Scan for the cell matching the given text and deliver its (X, Y) coordinate at center. 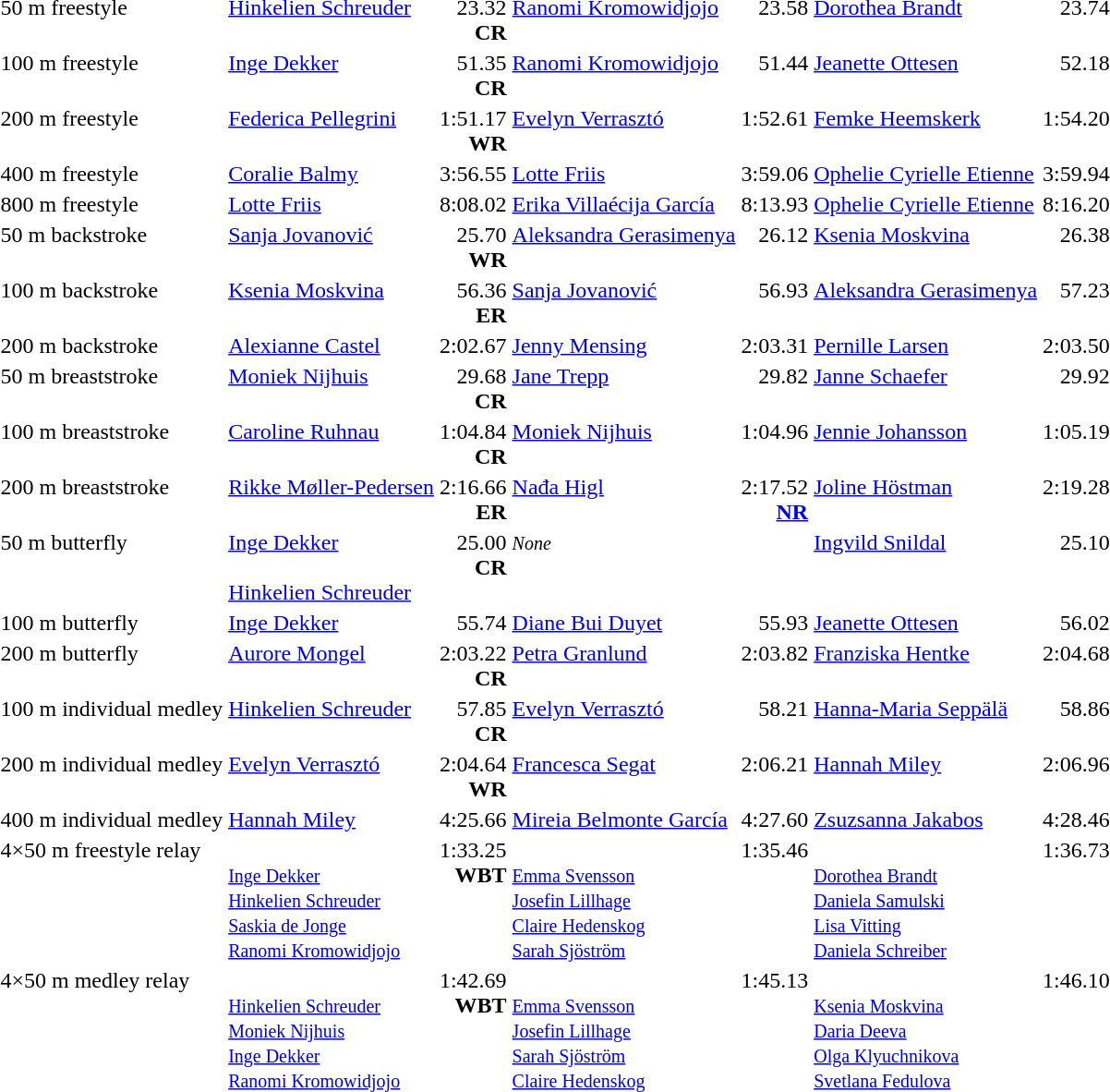
Jennie Johansson (925, 443)
29.68CR (473, 388)
Janne Schaefer (925, 388)
Petra Granlund (624, 665)
Francesca Segat (624, 776)
Caroline Ruhnau (332, 443)
8:13.93 (775, 204)
3:59.06 (775, 174)
2:16.66ER (473, 499)
51.44 (775, 76)
51.35CR (473, 76)
26.12 (775, 248)
Hanna-Maria Seppälä (925, 721)
Zsuzsanna Jakabos (925, 819)
Inge DekkerHinkelien Schreuder (332, 567)
Jenny Mensing (624, 346)
25.70WR (473, 248)
Erika Villaécija García (624, 204)
29.82 (775, 388)
Coralie Balmy (332, 174)
1:35.46 (775, 900)
Alexianne Castel (332, 346)
2:03.31 (775, 346)
2:06.21 (775, 776)
None (624, 567)
Rikke Møller-Pedersen (332, 499)
Franziska Hentke (925, 665)
Hinkelien Schreuder (332, 721)
2:03.82 (775, 665)
Ranomi Kromowidjojo (624, 76)
Femke Heemskerk (925, 131)
25.00CR (473, 567)
Diane Bui Duyet (624, 623)
Mireia Belmonte García (624, 819)
3:56.55 (473, 174)
1:04.84CR (473, 443)
Dorothea BrandtDaniela SamulskiLisa VittingDaniela Schreiber (925, 900)
2:17.52NR (775, 499)
Emma SvenssonJosefin LillhageClaire HedenskogSarah Sjöström (624, 900)
55.93 (775, 623)
Jane Trepp (624, 388)
4:25.66 (473, 819)
Federica Pellegrini (332, 131)
Nađa Higl (624, 499)
56.36ER (473, 303)
57.85CR (473, 721)
1:04.96 (775, 443)
56.93 (775, 303)
2:04.64WR (473, 776)
1:51.17WR (473, 131)
55.74 (473, 623)
4:27.60 (775, 819)
8:08.02 (473, 204)
Pernille Larsen (925, 346)
Aurore Mongel (332, 665)
Joline Höstman (925, 499)
Inge DekkerHinkelien SchreuderSaskia de JongeRanomi Kromowidjojo (332, 900)
1:52.61 (775, 131)
1:33.25WBT (473, 900)
Ingvild Snildal (925, 567)
58.21 (775, 721)
2:02.67 (473, 346)
2:03.22CR (473, 665)
